Output the (X, Y) coordinate of the center of the cell containing the given text.  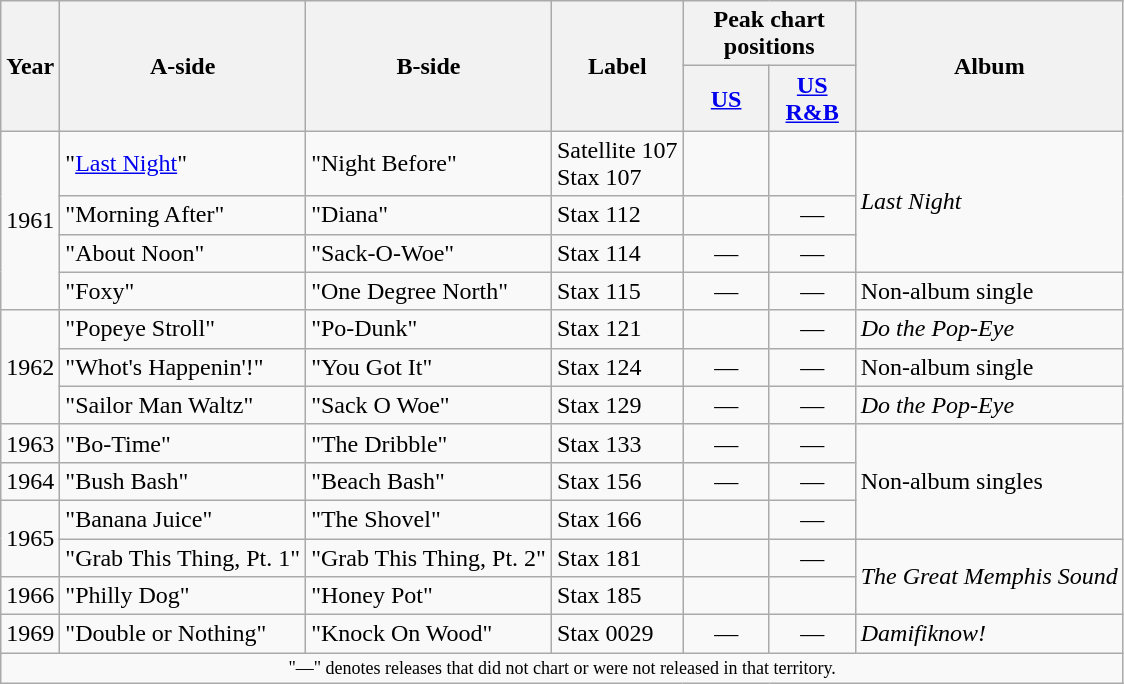
Damifiknow! (989, 634)
Stax 0029 (617, 634)
US R&B (812, 98)
Non-album singles (989, 481)
Last Night (989, 202)
1963 (30, 443)
"Banana Juice" (183, 519)
"Double or Nothing" (183, 634)
"Po-Dunk" (429, 329)
"Morning After" (183, 215)
Stax 124 (617, 367)
"Beach Bash" (429, 481)
"The Shovel" (429, 519)
Stax 133 (617, 443)
Stax 114 (617, 253)
"You Got It" (429, 367)
"Sack O Woe" (429, 405)
Label (617, 66)
Year (30, 66)
Stax 112 (617, 215)
Stax 166 (617, 519)
"Sailor Man Waltz" (183, 405)
Stax 115 (617, 291)
"Honey Pot" (429, 596)
Stax 181 (617, 557)
"One Degree North" (429, 291)
1966 (30, 596)
"—" denotes releases that did not chart or were not released in that territory. (562, 668)
"Grab This Thing, Pt. 2" (429, 557)
Peak chart positions (769, 34)
"Philly Dog" (183, 596)
Album (989, 66)
"Whot's Happenin'!" (183, 367)
US (726, 98)
"Sack-O-Woe" (429, 253)
Satellite 107Stax 107 (617, 164)
"Diana" (429, 215)
"Bush Bash" (183, 481)
Stax 129 (617, 405)
"Popeye Stroll" (183, 329)
1961 (30, 220)
"About Noon" (183, 253)
"Knock On Wood" (429, 634)
Stax 121 (617, 329)
"The Dribble" (429, 443)
"Last Night" (183, 164)
The Great Memphis Sound (989, 576)
A-side (183, 66)
"Foxy" (183, 291)
1962 (30, 367)
B-side (429, 66)
1969 (30, 634)
"Night Before" (429, 164)
Stax 185 (617, 596)
"Bo-Time" (183, 443)
1965 (30, 538)
Stax 156 (617, 481)
"Grab This Thing, Pt. 1" (183, 557)
1964 (30, 481)
